Locate the cell with the specified text and output its (x, y) center coordinate. 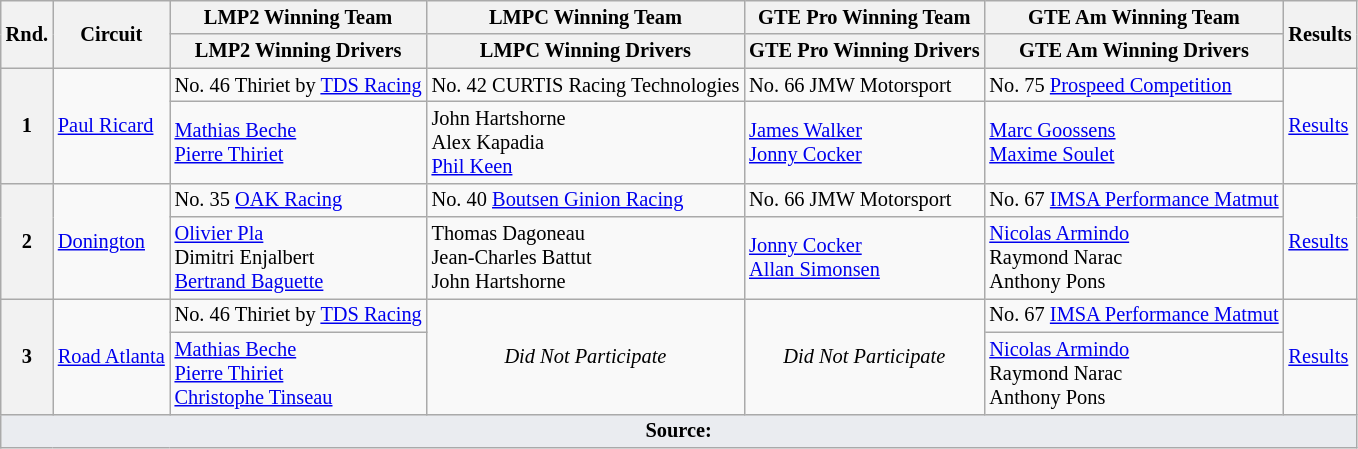
GTE Am Winning Team (1134, 17)
James Walker Jonny Cocker (864, 142)
Road Atlanta (112, 356)
Jonny Cocker Allan Simonsen (864, 258)
2 (27, 240)
LMPC Winning Drivers (586, 51)
Olivier Pla Dimitri Enjalbert Bertrand Baguette (298, 258)
John Hartshorne Alex Kapadia Phil Keen (586, 142)
LMPC Winning Team (586, 17)
GTE Pro Winning Drivers (864, 51)
No. 35 OAK Racing (298, 200)
No. 40 Boutsen Ginion Racing (586, 200)
Thomas Dagoneau Jean-Charles Battut John Hartshorne (586, 258)
Mathias Beche Pierre Thiriet Christophe Tinseau (298, 373)
Source: (679, 431)
No. 75 Prospeed Competition (1134, 85)
Donington (112, 240)
Rnd. (27, 34)
Paul Ricard (112, 126)
3 (27, 356)
Circuit (112, 34)
LMP2 Winning Drivers (298, 51)
1 (27, 126)
GTE Pro Winning Team (864, 17)
LMP2 Winning Team (298, 17)
No. 42 CURTIS Racing Technologies (586, 85)
Mathias Beche Pierre Thiriet (298, 142)
GTE Am Winning Drivers (1134, 51)
Marc Goossens Maxime Soulet (1134, 142)
